Provide the [X, Y] coordinate of the cell's center where the given text is located.  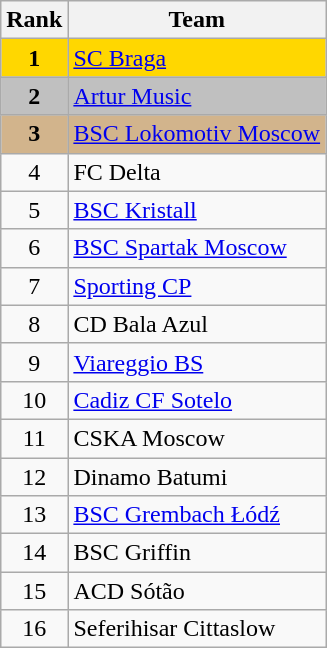
4 [34, 172]
CD Bala Azul [197, 324]
16 [34, 629]
15 [34, 591]
3 [34, 134]
Rank [34, 20]
11 [34, 438]
6 [34, 248]
14 [34, 553]
8 [34, 324]
7 [34, 286]
BSC Griffin [197, 553]
Team [197, 20]
13 [34, 515]
Viareggio BS [197, 362]
5 [34, 210]
CSKA Moscow [197, 438]
BSC Grembach Łódź [197, 515]
BSC Lokomotiv Moscow [197, 134]
BSC Spartak Moscow [197, 248]
BSC Kristall [197, 210]
Cadiz CF Sotelo [197, 400]
Artur Music [197, 96]
Dinamo Batumi [197, 477]
2 [34, 96]
Seferihisar Cittaslow [197, 629]
9 [34, 362]
SC Braga [197, 58]
1 [34, 58]
ACD Sótão [197, 591]
10 [34, 400]
FC Delta [197, 172]
12 [34, 477]
Sporting CP [197, 286]
